Search for the cell housing the specified text and yield its (x, y) center coordinate. 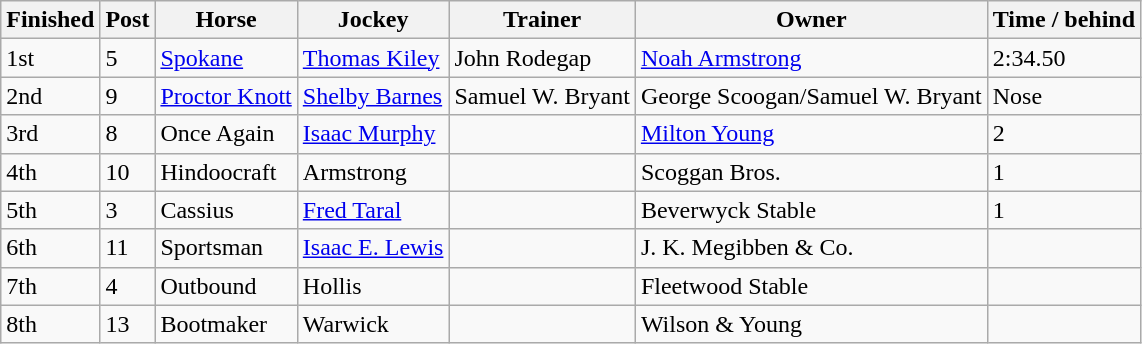
George Scoogan/Samuel W. Bryant (811, 96)
10 (128, 172)
9 (128, 96)
Thomas Kiley (373, 58)
1st (50, 58)
Scoggan Bros. (811, 172)
Isaac E. Lewis (373, 248)
Fred Taral (373, 210)
Once Again (226, 134)
Time / behind (1064, 20)
Warwick (373, 324)
Armstrong (373, 172)
8th (50, 324)
Hindoocraft (226, 172)
6th (50, 248)
8 (128, 134)
Post (128, 20)
7th (50, 286)
Hollis (373, 286)
Finished (50, 20)
Cassius (226, 210)
Horse (226, 20)
Isaac Murphy (373, 134)
3rd (50, 134)
Proctor Knott (226, 96)
John Rodegap (542, 58)
Noah Armstrong (811, 58)
Fleetwood Stable (811, 286)
Milton Young (811, 134)
11 (128, 248)
5th (50, 210)
Beverwyck Stable (811, 210)
2 (1064, 134)
Shelby Barnes (373, 96)
Spokane (226, 58)
Sportsman (226, 248)
Jockey (373, 20)
3 (128, 210)
5 (128, 58)
Bootmaker (226, 324)
4 (128, 286)
Samuel W. Bryant (542, 96)
2nd (50, 96)
Outbound (226, 286)
13 (128, 324)
4th (50, 172)
J. K. Megibben & Co. (811, 248)
Nose (1064, 96)
Trainer (542, 20)
2:34.50 (1064, 58)
Owner (811, 20)
Wilson & Young (811, 324)
